For the text-containing cell, return its midpoint in (x, y) coordinate format. 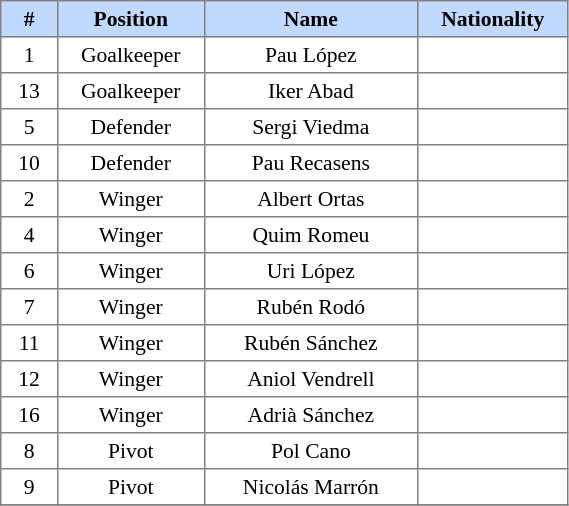
5 (30, 127)
Quim Romeu (310, 235)
8 (30, 451)
7 (30, 307)
Adrià Sánchez (310, 415)
11 (30, 343)
Rubén Rodó (310, 307)
12 (30, 379)
16 (30, 415)
1 (30, 55)
2 (30, 199)
4 (30, 235)
13 (30, 91)
Name (310, 19)
# (30, 19)
Rubén Sánchez (310, 343)
10 (30, 163)
9 (30, 487)
Nicolás Marrón (310, 487)
Nationality (493, 19)
Pau López (310, 55)
Position (130, 19)
Sergi Viedma (310, 127)
Pol Cano (310, 451)
Pau Recasens (310, 163)
Albert Ortas (310, 199)
Aniol Vendrell (310, 379)
Uri López (310, 271)
6 (30, 271)
Iker Abad (310, 91)
